Detect which cell encompasses the target text, then output its (X, Y) center coordinate. 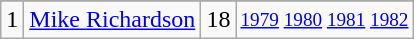
Mike Richardson (112, 20)
18 (218, 20)
1979 1980 1981 1982 (324, 20)
1 (12, 20)
